Detect which cell encompasses the target text, then output its [x, y] center coordinate. 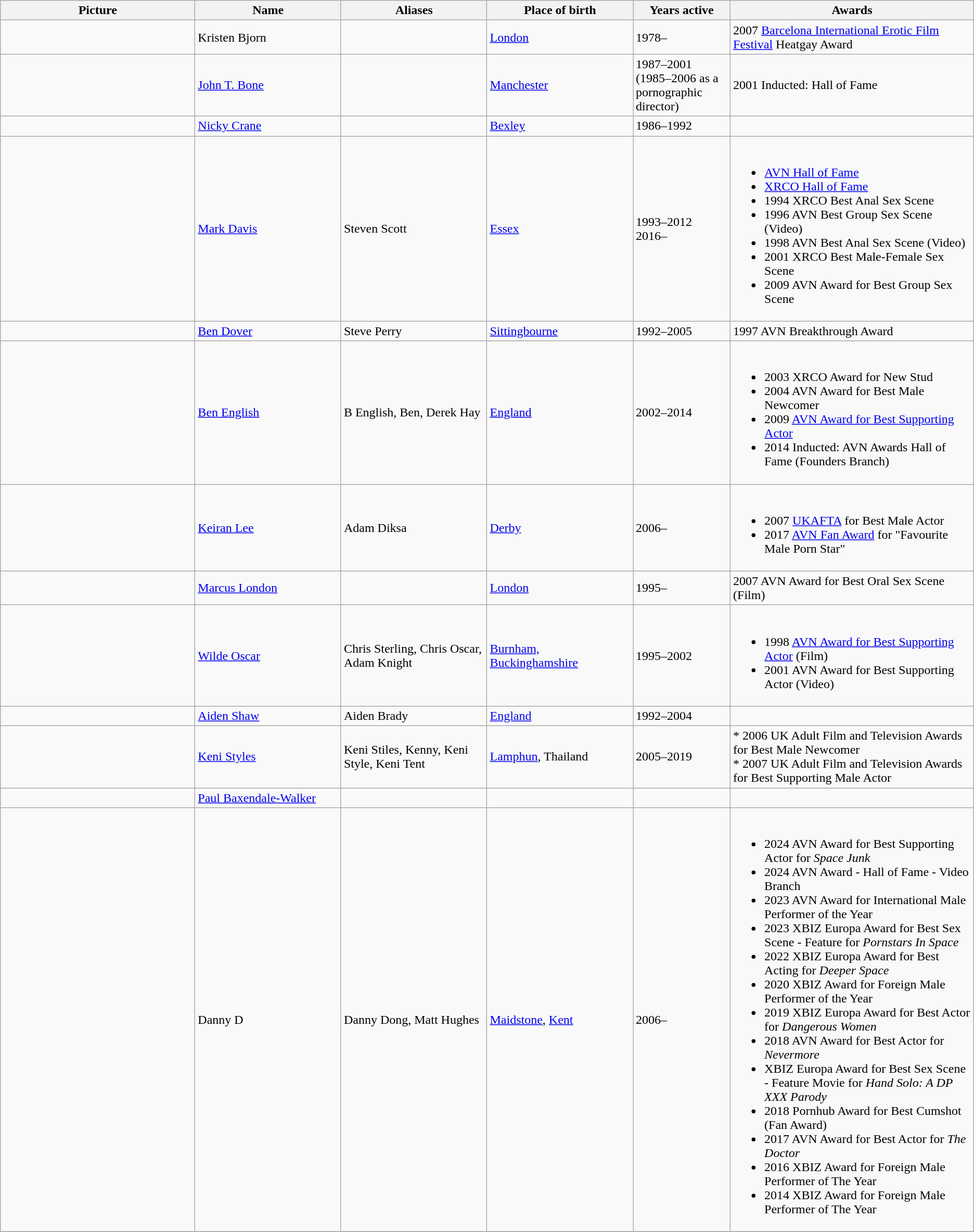
Ben Dover [268, 331]
1995– [682, 588]
Aiden Shaw [268, 716]
Years active [682, 10]
Sittingbourne [560, 331]
Place of birth [560, 10]
1998 AVN Award for Best Supporting Actor (Film)2001 AVN Award for Best Supporting Actor (Video) [852, 655]
1997 AVN Breakthrough Award [852, 331]
Aliases [414, 10]
Adam Diksa [414, 528]
Danny D [268, 1020]
1987–2001 (1985–2006 as a pornographic director) [682, 85]
1978– [682, 37]
Maidstone, Kent [560, 1020]
Burnham, Buckinghamshire [560, 655]
1995–2002 [682, 655]
Wilde Oscar [268, 655]
Kristen Bjorn [268, 37]
2002–2014 [682, 412]
Keni Styles [268, 757]
Danny Dong, Matt Hughes [414, 1020]
Awards [852, 10]
Nicky Crane [268, 126]
1992–2005 [682, 331]
Ben English [268, 412]
1992–2004 [682, 716]
1993–20122016– [682, 228]
Mark Davis [268, 228]
Steven Scott [414, 228]
Picture [98, 10]
Keni Stiles, Kenny, Keni Style, Keni Tent [414, 757]
Marcus London [268, 588]
Keiran Lee [268, 528]
Aiden Brady [414, 716]
2007 AVN Award for Best Oral Sex Scene (Film) [852, 588]
* 2006 UK Adult Film and Television Awards for Best Male Newcomer * 2007 UK Adult Film and Television Awards for Best Supporting Male Actor [852, 757]
John T. Bone [268, 85]
Lamphun, Thailand [560, 757]
Derby [560, 528]
Steve Perry [414, 331]
Essex [560, 228]
2007 UKAFTA for Best Male Actor2017 AVN Fan Award for "Favourite Male Porn Star" [852, 528]
1986–1992 [682, 126]
Manchester [560, 85]
2005–2019 [682, 757]
Name [268, 10]
2001 Inducted: Hall of Fame [852, 85]
B English, Ben, Derek Hay [414, 412]
Bexley [560, 126]
Chris Sterling, Chris Oscar, Adam Knight [414, 655]
Paul Baxendale-Walker [268, 798]
2007 Barcelona International Erotic Film Festival Heatgay Award [852, 37]
